Determine the (X, Y) coordinate at the center of the cell enclosing the given text.  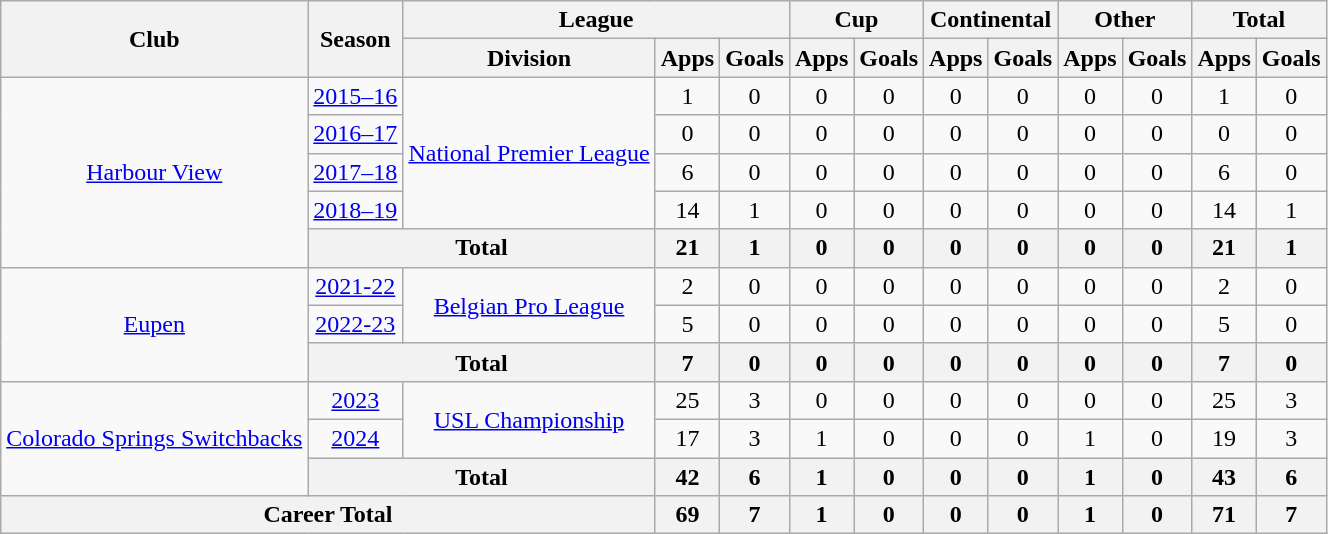
National Premier League (529, 153)
Harbour View (154, 172)
19 (1224, 438)
Division (529, 58)
2018–19 (356, 210)
Eupen (154, 324)
Other (1125, 20)
2022-23 (356, 324)
43 (1224, 477)
Season (356, 39)
Belgian Pro League (529, 305)
Colorado Springs Switchbacks (154, 438)
42 (687, 477)
USL Championship (529, 419)
Cup (856, 20)
2023 (356, 400)
Continental (991, 20)
2021-22 (356, 286)
71 (1224, 515)
69 (687, 515)
2015–16 (356, 96)
Career Total (328, 515)
2017–18 (356, 172)
17 (687, 438)
2024 (356, 438)
2016–17 (356, 134)
League (596, 20)
Club (154, 39)
